Search for the cell housing the specified text and yield its (X, Y) center coordinate. 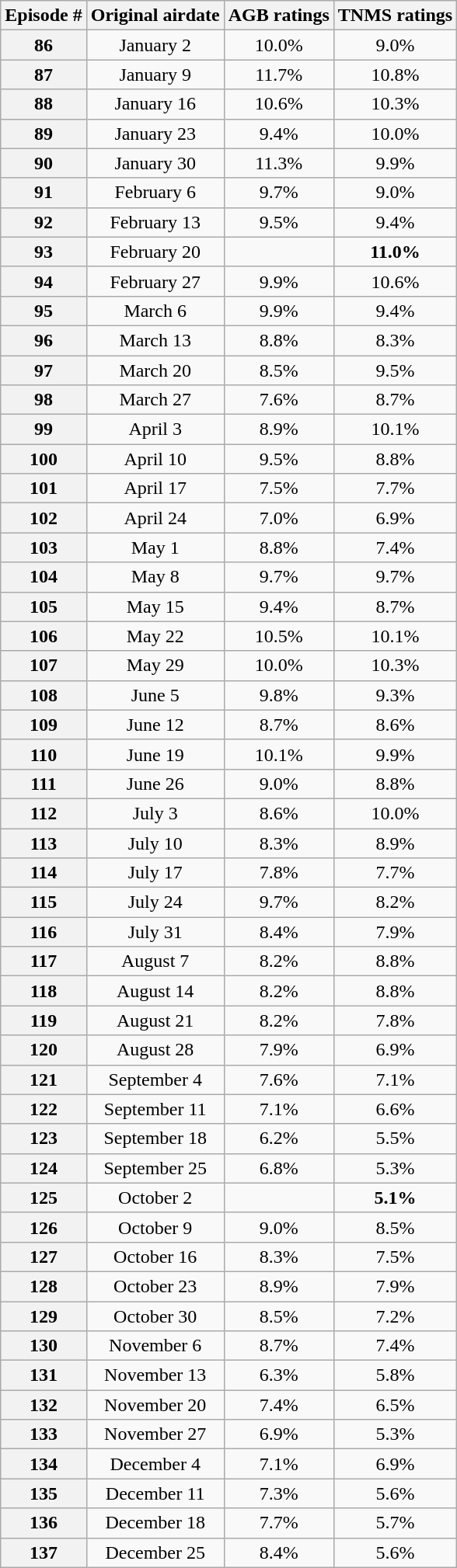
October 2 (155, 1198)
111 (44, 784)
June 26 (155, 784)
6.8% (278, 1168)
5.8% (395, 1375)
March 20 (155, 370)
107 (44, 666)
January 30 (155, 163)
86 (44, 45)
10.8% (395, 75)
February 13 (155, 222)
105 (44, 607)
June 12 (155, 725)
118 (44, 991)
90 (44, 163)
99 (44, 429)
July 17 (155, 873)
February 27 (155, 281)
115 (44, 902)
120 (44, 1050)
94 (44, 281)
June 5 (155, 695)
128 (44, 1286)
July 3 (155, 813)
December 4 (155, 1464)
135 (44, 1493)
December 11 (155, 1493)
May 15 (155, 607)
7.0% (278, 518)
January 16 (155, 104)
March 13 (155, 340)
March 27 (155, 400)
August 7 (155, 961)
106 (44, 636)
March 6 (155, 311)
January 2 (155, 45)
9.3% (395, 695)
February 20 (155, 252)
87 (44, 75)
July 10 (155, 843)
11.0% (395, 252)
113 (44, 843)
112 (44, 813)
124 (44, 1168)
95 (44, 311)
6.5% (395, 1405)
6.6% (395, 1109)
102 (44, 518)
93 (44, 252)
November 13 (155, 1375)
134 (44, 1464)
92 (44, 222)
121 (44, 1080)
April 10 (155, 459)
127 (44, 1257)
137 (44, 1552)
129 (44, 1316)
117 (44, 961)
AGB ratings (278, 16)
November 20 (155, 1405)
November 27 (155, 1434)
5.5% (395, 1139)
11.3% (278, 163)
5.1% (395, 1198)
9.8% (278, 695)
114 (44, 873)
December 18 (155, 1523)
7.2% (395, 1316)
7.3% (278, 1493)
April 3 (155, 429)
89 (44, 134)
May 29 (155, 666)
123 (44, 1139)
108 (44, 695)
May 1 (155, 548)
103 (44, 548)
August 28 (155, 1050)
September 18 (155, 1139)
April 17 (155, 488)
May 8 (155, 577)
January 23 (155, 134)
October 23 (155, 1286)
98 (44, 400)
October 16 (155, 1257)
June 19 (155, 754)
TNMS ratings (395, 16)
5.7% (395, 1523)
September 4 (155, 1080)
6.2% (278, 1139)
October 9 (155, 1227)
6.3% (278, 1375)
September 25 (155, 1168)
Original airdate (155, 16)
125 (44, 1198)
131 (44, 1375)
April 24 (155, 518)
130 (44, 1346)
January 9 (155, 75)
Episode # (44, 16)
116 (44, 932)
September 11 (155, 1109)
96 (44, 340)
104 (44, 577)
110 (44, 754)
11.7% (278, 75)
101 (44, 488)
133 (44, 1434)
August 14 (155, 991)
91 (44, 193)
132 (44, 1405)
August 21 (155, 1020)
109 (44, 725)
November 6 (155, 1346)
97 (44, 370)
May 22 (155, 636)
10.5% (278, 636)
126 (44, 1227)
88 (44, 104)
October 30 (155, 1316)
122 (44, 1109)
February 6 (155, 193)
100 (44, 459)
December 25 (155, 1552)
July 31 (155, 932)
July 24 (155, 902)
119 (44, 1020)
136 (44, 1523)
